Output the (X, Y) coordinate of the center of the cell containing the given text.  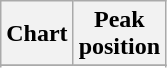
Chart (37, 34)
Peakposition (119, 34)
